Find where the given text appears and provide that cell's center as (x, y) coordinate. 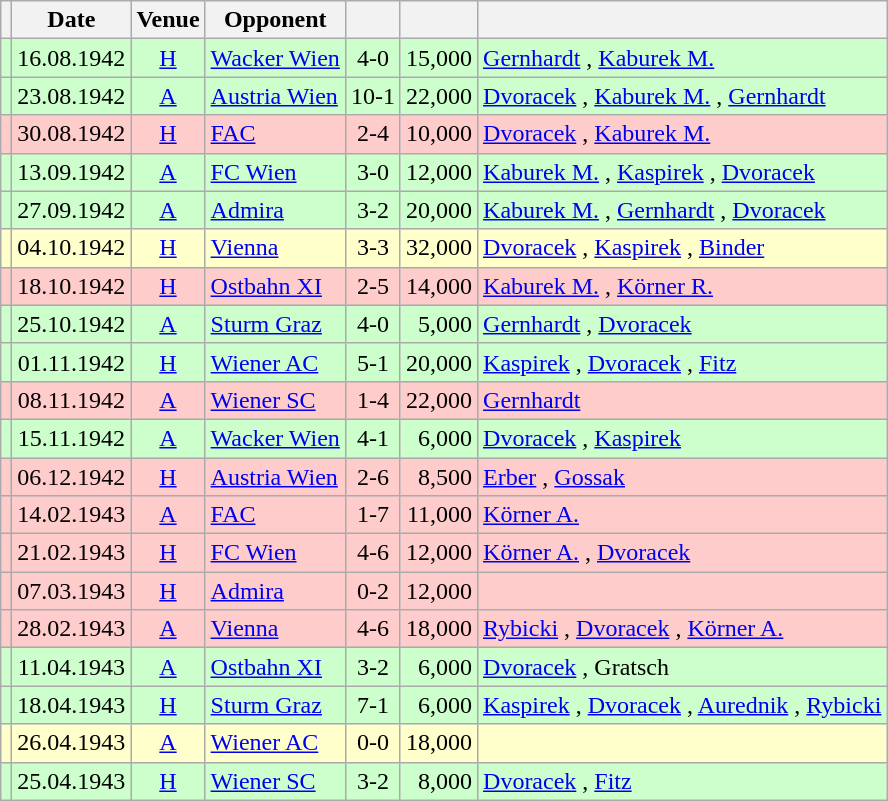
Opponent (275, 20)
01.11.1942 (72, 362)
07.03.1943 (72, 591)
04.10.1942 (72, 248)
08.11.1942 (72, 400)
23.08.1942 (72, 96)
14,000 (438, 286)
25.10.1942 (72, 324)
Rybicki , Dvoracek , Körner A. (682, 629)
Körner A. , Dvoracek (682, 553)
10-1 (372, 96)
Gernhardt , Dvoracek (682, 324)
26.04.1943 (72, 743)
Date (72, 20)
28.02.1943 (72, 629)
10,000 (438, 134)
0-0 (372, 743)
27.09.1942 (72, 210)
2-5 (372, 286)
5,000 (438, 324)
21.02.1943 (72, 553)
8,000 (438, 781)
Kaburek M. , Körner R. (682, 286)
Erber , Gossak (682, 477)
Gernhardt , Kaburek M. (682, 58)
Kaburek M. , Kaspirek , Dvoracek (682, 172)
Dvoracek , Kaburek M. (682, 134)
2-4 (372, 134)
1-4 (372, 400)
11,000 (438, 515)
Dvoracek , Fitz (682, 781)
13.09.1942 (72, 172)
1-7 (372, 515)
11.04.1943 (72, 667)
8,500 (438, 477)
3-3 (372, 248)
4-1 (372, 438)
18.10.1942 (72, 286)
30.08.1942 (72, 134)
Kaspirek , Dvoracek , Fitz (682, 362)
25.04.1943 (72, 781)
0-2 (372, 591)
15,000 (438, 58)
3-0 (372, 172)
06.12.1942 (72, 477)
18.04.1943 (72, 705)
Dvoracek , Gratsch (682, 667)
5-1 (372, 362)
14.02.1943 (72, 515)
Körner A. (682, 515)
Kaburek M. , Gernhardt , Dvoracek (682, 210)
Venue (168, 20)
15.11.1942 (72, 438)
2-6 (372, 477)
Dvoracek , Kaspirek (682, 438)
Kaspirek , Dvoracek , Aurednik , Rybicki (682, 705)
32,000 (438, 248)
7-1 (372, 705)
Dvoracek , Kaburek M. , Gernhardt (682, 96)
16.08.1942 (72, 58)
Gernhardt (682, 400)
Dvoracek , Kaspirek , Binder (682, 248)
